Identify which cell holds the provided text, then report its [X, Y] central coordinate. 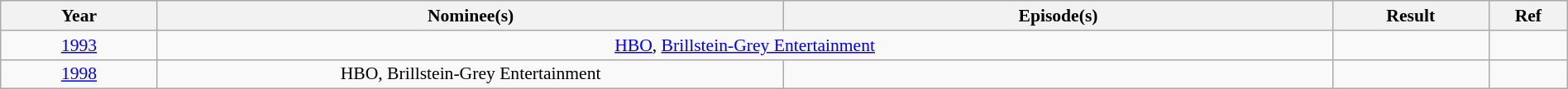
Year [79, 16]
Episode(s) [1059, 16]
1998 [79, 74]
Result [1411, 16]
1993 [79, 45]
Ref [1528, 16]
Nominee(s) [471, 16]
